Locate the cell with the specified text and output its (X, Y) center coordinate. 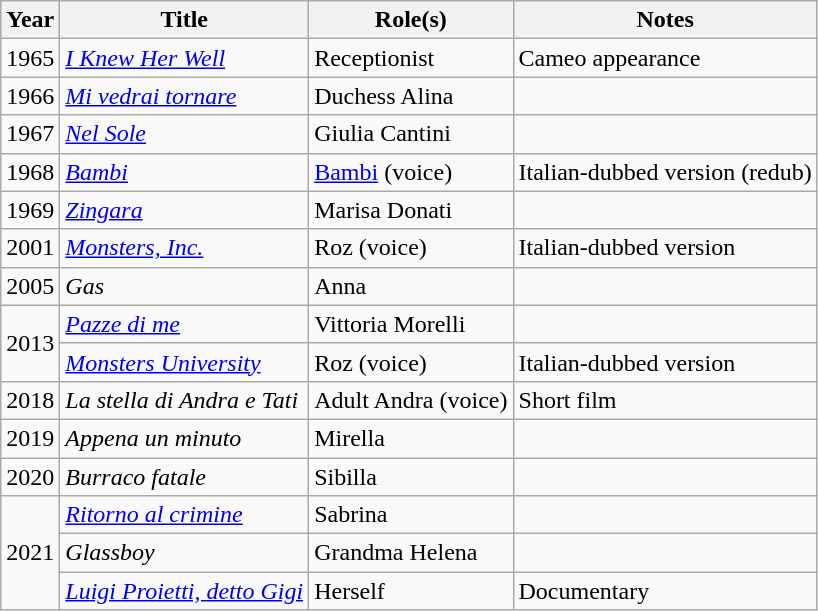
Mirella (411, 438)
I Knew Her Well (184, 58)
Monsters University (184, 362)
2013 (30, 343)
Receptionist (411, 58)
Herself (411, 591)
Monsters, Inc. (184, 248)
Zingara (184, 210)
Title (184, 20)
Bambi (voice) (411, 172)
Vittoria Morelli (411, 324)
Sabrina (411, 515)
2020 (30, 477)
Glassboy (184, 553)
Adult Andra (voice) (411, 400)
2019 (30, 438)
2021 (30, 553)
1965 (30, 58)
1967 (30, 134)
Duchess Alina (411, 96)
Year (30, 20)
La stella di Andra e Tati (184, 400)
Cameo appearance (665, 58)
Grandma Helena (411, 553)
Giulia Cantini (411, 134)
Gas (184, 286)
1969 (30, 210)
2001 (30, 248)
Appena un minuto (184, 438)
2005 (30, 286)
Documentary (665, 591)
1966 (30, 96)
Notes (665, 20)
Bambi (184, 172)
Role(s) (411, 20)
2018 (30, 400)
Pazze di me (184, 324)
Mi vedrai tornare (184, 96)
1968 (30, 172)
Burraco fatale (184, 477)
Marisa Donati (411, 210)
Sibilla (411, 477)
Anna (411, 286)
Nel Sole (184, 134)
Italian-dubbed version (redub) (665, 172)
Luigi Proietti, detto Gigi (184, 591)
Short film (665, 400)
Ritorno al crimine (184, 515)
